Detect which cell encompasses the target text, then output its (X, Y) center coordinate. 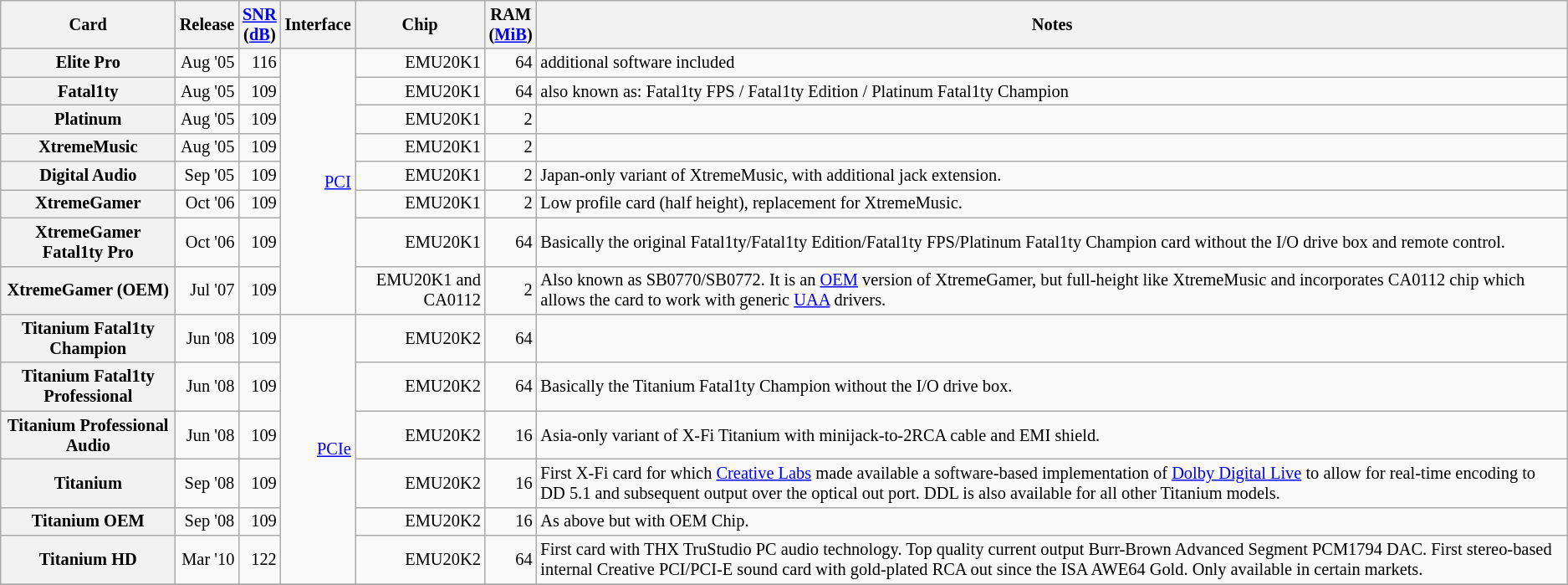
Basically the Titanium Fatal1ty Champion without the I/O drive box. (1052, 387)
XtremeGamer (OEM) (89, 290)
Titanium Fatal1ty Professional (89, 387)
Basically the original Fatal1ty/Fatal1ty Edition/Fatal1ty FPS/Platinum Fatal1ty Champion card without the I/O drive box and remote control. (1052, 242)
XtremeGamer (89, 203)
XtremeMusic (89, 147)
Platinum (89, 119)
122 (259, 560)
Digital Audio (89, 176)
Fatal1ty (89, 91)
Titanium Professional Audio (89, 435)
EMU20K1 and CA0112 (420, 290)
Asia-only variant of X-Fi Titanium with minijack-to-2RCA cable and EMI shield. (1052, 435)
SNR(dB) (259, 24)
Card (89, 24)
Titanium HD (89, 560)
Titanium (89, 483)
Japan-only variant of XtremeMusic, with additional jack extension. (1052, 176)
additional software included (1052, 63)
As above but with OEM Chip. (1052, 521)
116 (259, 63)
PCIe (318, 449)
Release (207, 24)
Sep '05 (207, 176)
RAM(MiB) (511, 24)
PCI (318, 181)
Low profile card (half height), replacement for XtremeMusic. (1052, 203)
Interface (318, 24)
Elite Pro (89, 63)
Titanium Fatal1ty Champion (89, 338)
also known as: Fatal1ty FPS / Fatal1ty Edition / Platinum Fatal1ty Champion (1052, 91)
Titanium OEM (89, 521)
XtremeGamer Fatal1ty Pro (89, 242)
Notes (1052, 24)
Chip (420, 24)
Jul '07 (207, 290)
Mar '10 (207, 560)
